Extract the (x, y) coordinate from the center of the cell holding the provided text.  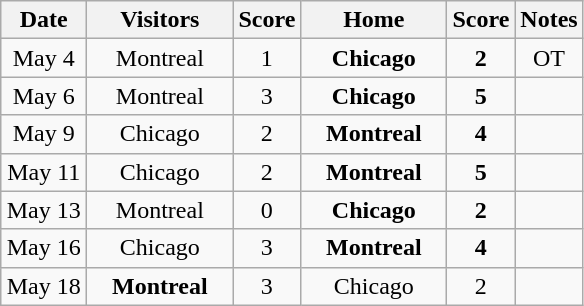
May 16 (44, 248)
May 6 (44, 96)
May 18 (44, 286)
May 13 (44, 210)
May 4 (44, 58)
May 11 (44, 172)
OT (549, 58)
Home (374, 20)
May 9 (44, 134)
0 (267, 210)
1 (267, 58)
Visitors (160, 20)
Date (44, 20)
Notes (549, 20)
